Locate the cell with the specified text and output its [x, y] center coordinate. 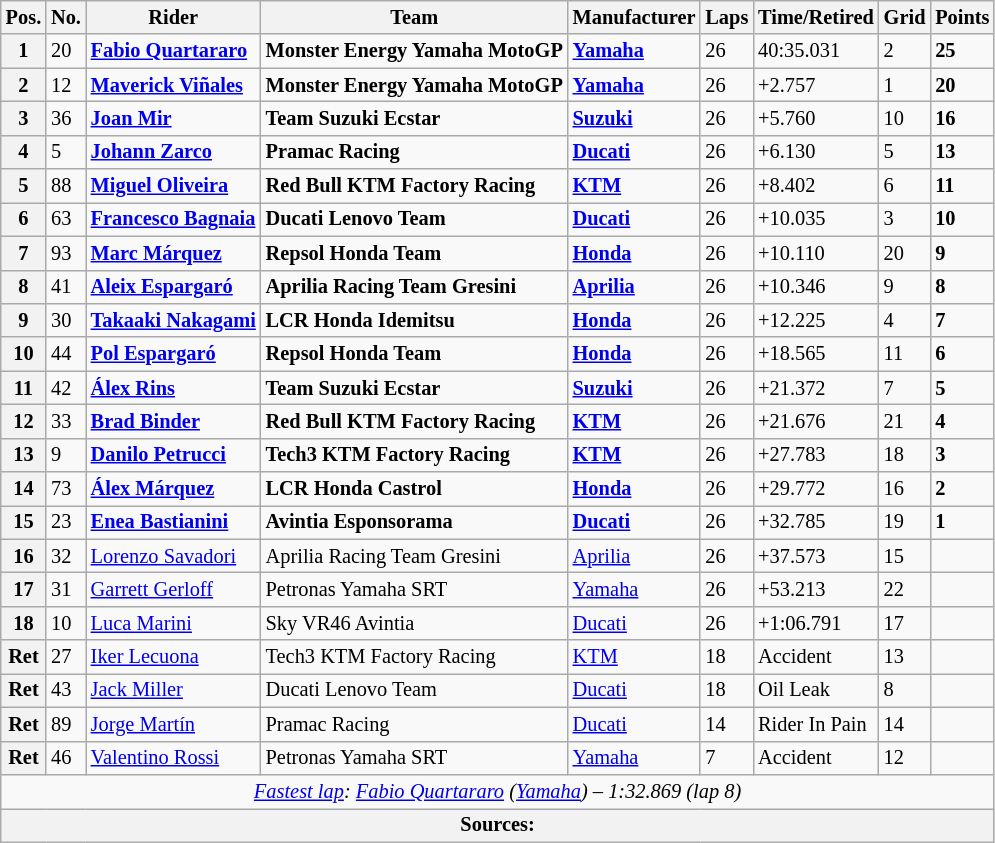
27 [66, 657]
Pos. [24, 17]
Points [962, 17]
73 [66, 489]
Grid [905, 17]
+21.676 [816, 421]
Iker Lecuona [174, 657]
+21.372 [816, 388]
Francesco Bagnaia [174, 219]
25 [962, 51]
42 [66, 388]
+6.130 [816, 152]
Manufacturer [634, 17]
Laps [726, 17]
22 [905, 589]
46 [66, 758]
88 [66, 186]
Aleix Espargaró [174, 287]
+8.402 [816, 186]
Lorenzo Savadori [174, 556]
+2.757 [816, 85]
32 [66, 556]
Jorge Martín [174, 724]
Marc Márquez [174, 253]
44 [66, 354]
Jack Miller [174, 690]
40:35.031 [816, 51]
31 [66, 589]
Pol Espargaró [174, 354]
Maverick Viñales [174, 85]
43 [66, 690]
+27.783 [816, 455]
Rider [174, 17]
+37.573 [816, 556]
30 [66, 320]
Álex Rins [174, 388]
+10.346 [816, 287]
Johann Zarco [174, 152]
+18.565 [816, 354]
Rider In Pain [816, 724]
LCR Honda Idemitsu [414, 320]
36 [66, 118]
Valentino Rossi [174, 758]
21 [905, 421]
Miguel Oliveira [174, 186]
Fastest lap: Fabio Quartararo (Yamaha) – 1:32.869 (lap 8) [498, 791]
Sky VR46 Avintia [414, 623]
+5.760 [816, 118]
19 [905, 522]
Time/Retired [816, 17]
23 [66, 522]
Joan Mir [174, 118]
Enea Bastianini [174, 522]
Oil Leak [816, 690]
+12.225 [816, 320]
Team [414, 17]
+29.772 [816, 489]
Garrett Gerloff [174, 589]
Sources: [498, 825]
Álex Márquez [174, 489]
41 [66, 287]
63 [66, 219]
LCR Honda Castrol [414, 489]
+10.035 [816, 219]
33 [66, 421]
+53.213 [816, 589]
+32.785 [816, 522]
93 [66, 253]
Takaaki Nakagami [174, 320]
No. [66, 17]
Avintia Esponsorama [414, 522]
Danilo Petrucci [174, 455]
Brad Binder [174, 421]
89 [66, 724]
+1:06.791 [816, 623]
Luca Marini [174, 623]
Fabio Quartararo [174, 51]
+10.110 [816, 253]
